Locate the cell with the specified text and output its (X, Y) center coordinate. 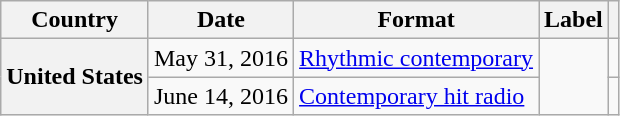
Label (574, 20)
Rhythmic contemporary (416, 58)
Contemporary hit radio (416, 96)
May 31, 2016 (220, 58)
United States (75, 77)
Format (416, 20)
Country (75, 20)
June 14, 2016 (220, 96)
Date (220, 20)
